For the text-containing cell, return its midpoint in (x, y) coordinate format. 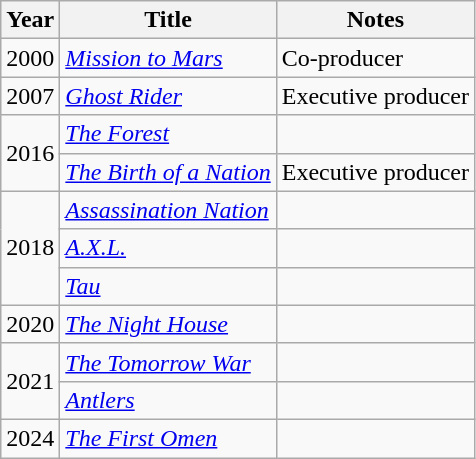
2024 (30, 438)
2016 (30, 153)
2018 (30, 248)
Co-producer (375, 58)
2021 (30, 381)
Mission to Mars (168, 58)
2000 (30, 58)
Assassination Nation (168, 210)
Year (30, 20)
2020 (30, 324)
Tau (168, 286)
Ghost Rider (168, 96)
The Night House (168, 324)
The Forest (168, 134)
Antlers (168, 400)
Title (168, 20)
The Tomorrow War (168, 362)
The Birth of a Nation (168, 172)
A.X.L. (168, 248)
2007 (30, 96)
Notes (375, 20)
The First Omen (168, 438)
